Locate the cell with the specified text and output its (x, y) center coordinate. 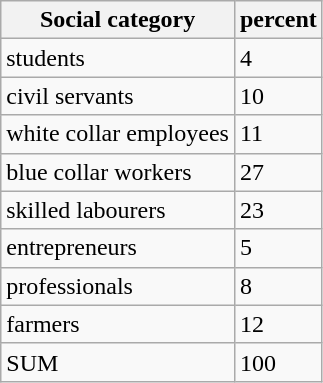
11 (278, 134)
professionals (118, 286)
5 (278, 248)
white collar employees (118, 134)
23 (278, 210)
4 (278, 58)
100 (278, 362)
entrepreneurs (118, 248)
10 (278, 96)
skilled labourers (118, 210)
8 (278, 286)
students (118, 58)
SUM (118, 362)
blue collar workers (118, 172)
Social category (118, 20)
farmers (118, 324)
12 (278, 324)
civil servants (118, 96)
percent (278, 20)
27 (278, 172)
